Provide the [x, y] coordinate of the cell's center where the given text is located.  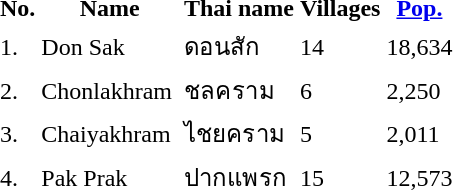
ไชยคราม [238, 134]
ชลคราม [238, 90]
Don Sak [110, 46]
Chonlakhram [110, 90]
ดอนสัก [238, 46]
14 [340, 46]
5 [340, 134]
Chaiyakhram [110, 134]
6 [340, 90]
